Determine the (x, y) coordinate at the center of the cell enclosing the given text.  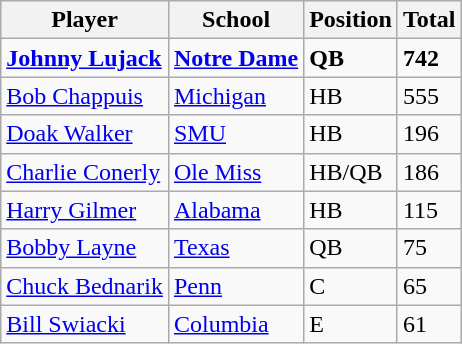
Bobby Layne (85, 248)
196 (429, 134)
Harry Gilmer (85, 210)
HB/QB (351, 172)
C (351, 286)
65 (429, 286)
Columbia (236, 324)
Total (429, 20)
186 (429, 172)
Penn (236, 286)
Doak Walker (85, 134)
Chuck Bednarik (85, 286)
Bob Chappuis (85, 96)
115 (429, 210)
Johnny Lujack (85, 58)
Position (351, 20)
Bill Swiacki (85, 324)
75 (429, 248)
Alabama (236, 210)
61 (429, 324)
555 (429, 96)
Texas (236, 248)
E (351, 324)
Player (85, 20)
Notre Dame (236, 58)
Michigan (236, 96)
Charlie Conerly (85, 172)
Ole Miss (236, 172)
School (236, 20)
SMU (236, 134)
742 (429, 58)
